Locate the cell with the specified text and output its [x, y] center coordinate. 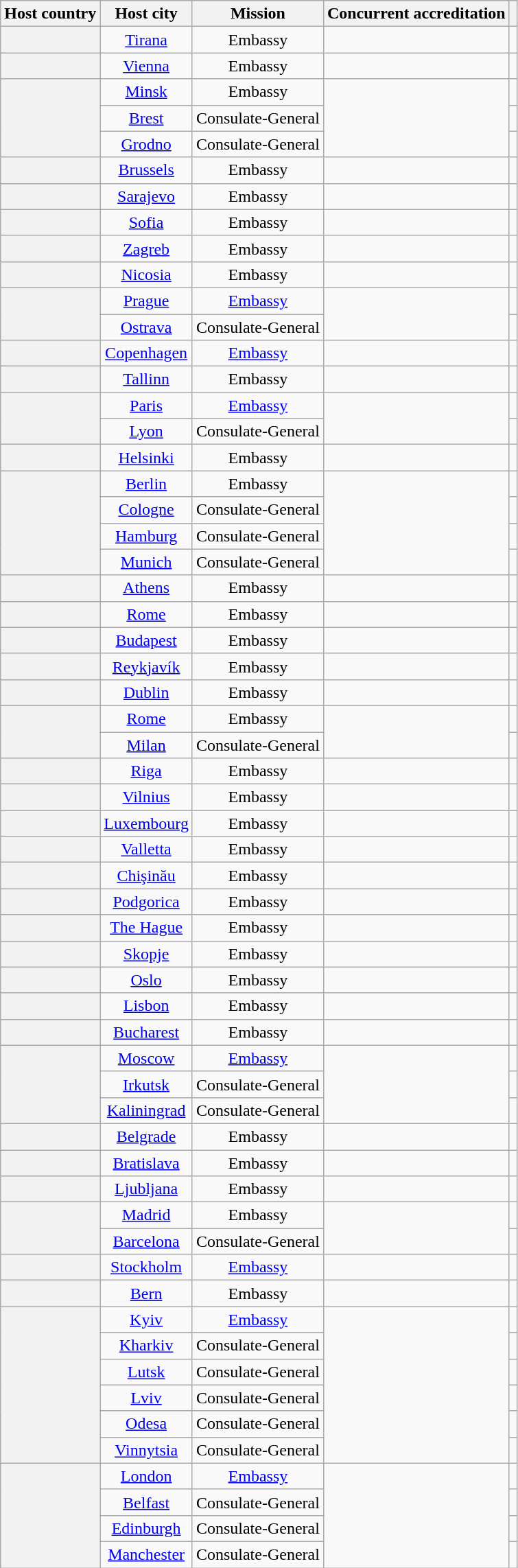
Moscow [147, 1058]
Riga [147, 771]
Reykjavík [147, 666]
Kaliningrad [147, 1110]
Sofia [147, 222]
Paris [147, 406]
Mission [258, 14]
Madrid [147, 1215]
Sarajevo [147, 196]
Bucharest [147, 1032]
Cologne [147, 510]
Kharkiv [147, 1346]
Vilnius [147, 797]
Belgrade [147, 1136]
Lviv [147, 1398]
Stockholm [147, 1267]
Bern [147, 1294]
London [147, 1476]
Concurrent accreditation [416, 14]
Helsinki [147, 458]
Ljubljana [147, 1189]
Lyon [147, 432]
Prague [147, 301]
Hamburg [147, 536]
Odesa [147, 1424]
Host country [51, 14]
Grodno [147, 144]
Host city [147, 14]
Athens [147, 588]
Podgorica [147, 902]
Bratislava [147, 1163]
Oslo [147, 980]
Barcelona [147, 1241]
Zagreb [147, 248]
Lisbon [147, 1006]
Ostrava [147, 327]
Belfast [147, 1502]
Tirana [147, 40]
Edinburgh [147, 1528]
The Hague [147, 928]
Milan [147, 745]
Brussels [147, 170]
Vinnytsia [147, 1450]
Kyiv [147, 1320]
Lutsk [147, 1372]
Berlin [147, 484]
Copenhagen [147, 353]
Vienna [147, 66]
Nicosia [147, 274]
Brest [147, 118]
Chişinău [147, 876]
Budapest [147, 640]
Irkutsk [147, 1084]
Minsk [147, 92]
Luxembourg [147, 823]
Skopje [147, 954]
Valletta [147, 850]
Munich [147, 562]
Dublin [147, 692]
Tallinn [147, 379]
Manchester [147, 1554]
